Return the [X, Y] coordinate for the center point of the cell that contains the specified text.  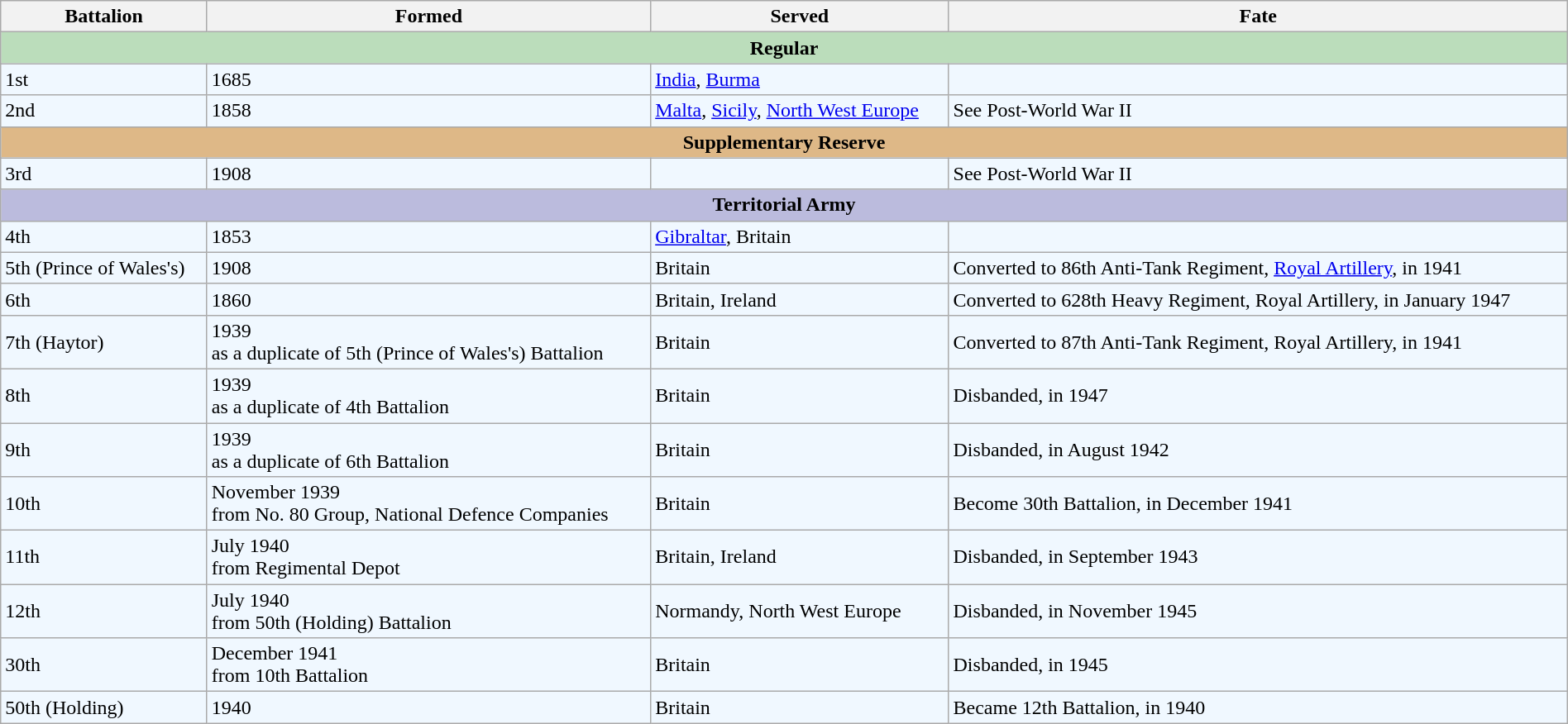
Territorial Army [784, 205]
50th (Holding) [104, 707]
Became 12th Battalion, in 1940 [1258, 707]
Battalion [104, 17]
12th [104, 612]
India, Burma [800, 79]
Served [800, 17]
30th [104, 664]
Converted to 87th Anti-Tank Regiment, Royal Artillery, in 1941 [1258, 342]
Disbanded, in 1945 [1258, 664]
1939as a duplicate of 4th Battalion [428, 395]
2nd [104, 111]
Regular [784, 48]
Malta, Sicily, North West Europe [800, 111]
Disbanded, in August 1942 [1258, 450]
1853 [428, 236]
July 1940from 50th (Holding) Battalion [428, 612]
5th (Prince of Wales's) [104, 268]
1685 [428, 79]
1858 [428, 111]
1940 [428, 707]
1939as a duplicate of 6th Battalion [428, 450]
7th (Haytor) [104, 342]
4th [104, 236]
Disbanded, in September 1943 [1258, 557]
Become 30th Battalion, in December 1941 [1258, 504]
July 1940from Regimental Depot [428, 557]
November 1939from No. 80 Group, National Defence Companies [428, 504]
Fate [1258, 17]
Converted to 628th Heavy Regiment, Royal Artillery, in January 1947 [1258, 299]
Gibraltar, Britain [800, 236]
Disbanded, in November 1945 [1258, 612]
Normandy, North West Europe [800, 612]
3rd [104, 174]
Converted to 86th Anti-Tank Regiment, Royal Artillery, in 1941 [1258, 268]
1st [104, 79]
1860 [428, 299]
11th [104, 557]
8th [104, 395]
6th [104, 299]
Disbanded, in 1947 [1258, 395]
10th [104, 504]
December 1941from 10th Battalion [428, 664]
9th [104, 450]
1939as a duplicate of 5th (Prince of Wales's) Battalion [428, 342]
Supplementary Reserve [784, 142]
Formed [428, 17]
